For the text-containing cell, return its midpoint in (X, Y) coordinate format. 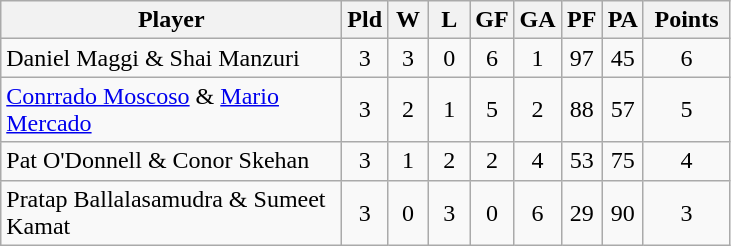
GF (492, 20)
W (408, 20)
45 (622, 58)
L (450, 20)
Pld (365, 20)
Pratap Ballalasamudra & Sumeet Kamat (172, 212)
88 (582, 110)
90 (622, 212)
75 (622, 161)
Points (686, 20)
PA (622, 20)
57 (622, 110)
Daniel Maggi & Shai Manzuri (172, 58)
GA (538, 20)
Conrrado Moscoso & Mario Mercado (172, 110)
29 (582, 212)
Pat O'Donnell & Conor Skehan (172, 161)
53 (582, 161)
Player (172, 20)
97 (582, 58)
PF (582, 20)
